From the cell containing the given text, extract its center point as [x, y] coordinate. 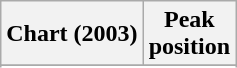
Peak position [189, 34]
Chart (2003) [72, 34]
